Determine the (X, Y) coordinate at the center of the cell enclosing the given text.  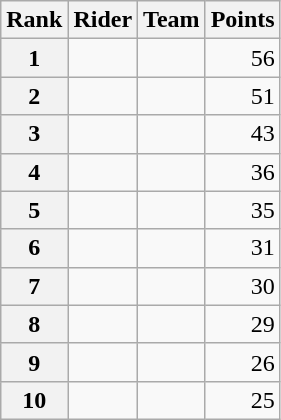
35 (242, 210)
30 (242, 286)
Team (172, 20)
6 (34, 248)
3 (34, 134)
1 (34, 58)
10 (34, 400)
Rank (34, 20)
2 (34, 96)
Rider (103, 20)
26 (242, 362)
7 (34, 286)
31 (242, 248)
Points (242, 20)
36 (242, 172)
56 (242, 58)
9 (34, 362)
8 (34, 324)
5 (34, 210)
25 (242, 400)
43 (242, 134)
51 (242, 96)
4 (34, 172)
29 (242, 324)
